Return the [X, Y] coordinate for the center point of the cell that contains the specified text.  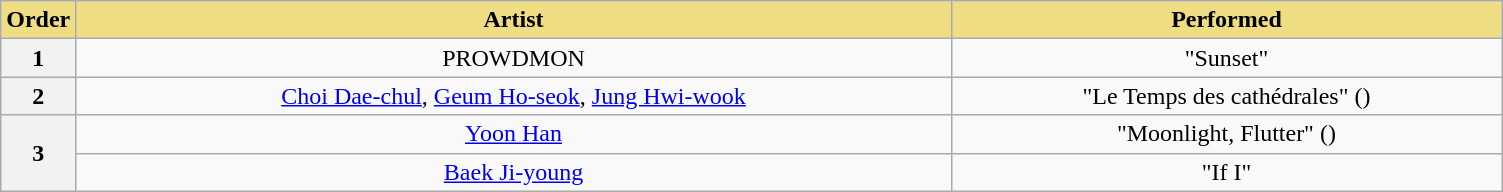
PROWDMON [514, 58]
Choi Dae-chul, Geum Ho-seok, Jung Hwi-wook [514, 96]
2 [38, 96]
"Le Temps des cathédrales" () [1226, 96]
Yoon Han [514, 134]
"If I" [1226, 172]
Performed [1226, 20]
"Sunset" [1226, 58]
3 [38, 153]
Artist [514, 20]
Baek Ji-young [514, 172]
Order [38, 20]
"Moonlight, Flutter" () [1226, 134]
1 [38, 58]
